Scan for the cell matching the given text and deliver its (x, y) coordinate at center. 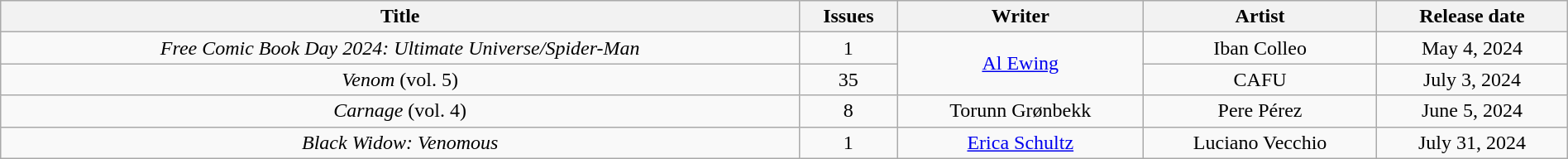
Al Ewing (1021, 64)
Luciano Vecchio (1260, 142)
Carnage (vol. 4) (400, 111)
Iban Colleo (1260, 48)
June 5, 2024 (1472, 111)
Release date (1472, 17)
Title (400, 17)
Erica Schultz (1021, 142)
July 31, 2024 (1472, 142)
35 (849, 79)
Free Comic Book Day 2024: Ultimate Universe/Spider-Man (400, 48)
Black Widow: Venomous (400, 142)
Issues (849, 17)
Torunn Grønbekk (1021, 111)
8 (849, 111)
Artist (1260, 17)
Pere Pérez (1260, 111)
CAFU (1260, 79)
May 4, 2024 (1472, 48)
Venom (vol. 5) (400, 79)
July 3, 2024 (1472, 79)
Writer (1021, 17)
